Find where the given text appears and provide that cell's center as (x, y) coordinate. 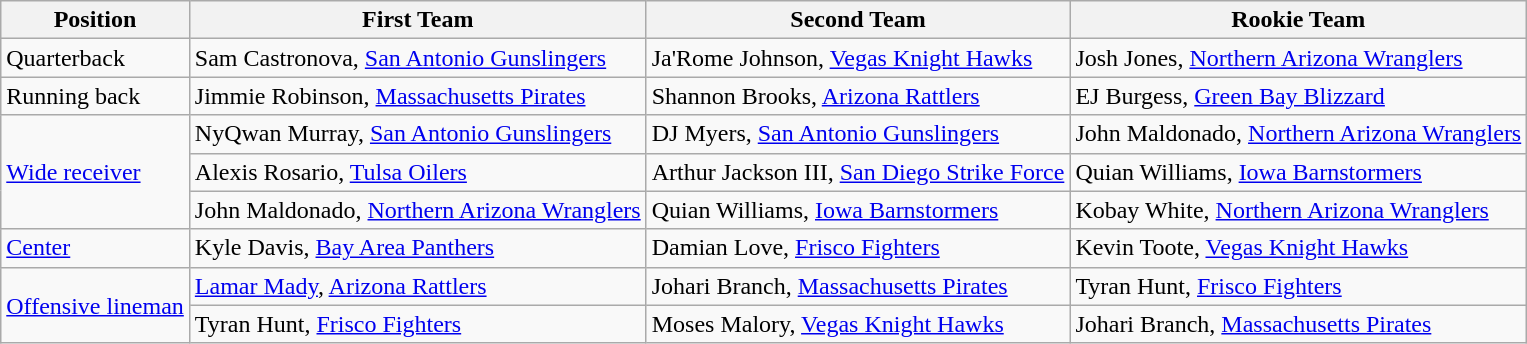
Rookie Team (1298, 20)
NyQwan Murray, San Antonio Gunslingers (418, 134)
Josh Jones, Northern Arizona Wranglers (1298, 58)
Sam Castronova, San Antonio Gunslingers (418, 58)
Offensive lineman (96, 305)
EJ Burgess, Green Bay Blizzard (1298, 96)
Alexis Rosario, Tulsa Oilers (418, 172)
DJ Myers, San Antonio Gunslingers (858, 134)
Damian Love, Frisco Fighters (858, 248)
Kobay White, Northern Arizona Wranglers (1298, 210)
Quarterback (96, 58)
Kevin Toote, Vegas Knight Hawks (1298, 248)
Jimmie Robinson, Massachusetts Pirates (418, 96)
Ja'Rome Johnson, Vegas Knight Hawks (858, 58)
Second Team (858, 20)
Wide receiver (96, 172)
Center (96, 248)
Running back (96, 96)
Kyle Davis, Bay Area Panthers (418, 248)
Moses Malory, Vegas Knight Hawks (858, 324)
Lamar Mady, Arizona Rattlers (418, 286)
Shannon Brooks, Arizona Rattlers (858, 96)
Arthur Jackson III, San Diego Strike Force (858, 172)
First Team (418, 20)
Position (96, 20)
